Return the [x, y] coordinate for the center point of the cell that contains the specified text.  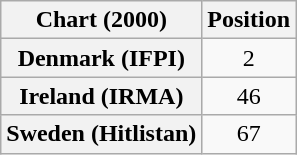
Denmark (IFPI) [102, 58]
46 [249, 96]
Sweden (Hitlistan) [102, 134]
Chart (2000) [102, 20]
Ireland (IRMA) [102, 96]
67 [249, 134]
2 [249, 58]
Position [249, 20]
